Search for the cell housing the specified text and yield its [x, y] center coordinate. 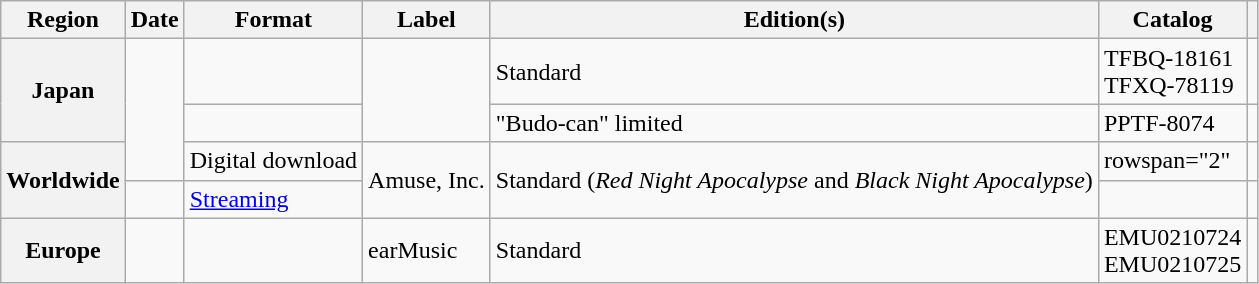
Japan [63, 90]
PPTF-8074 [1172, 123]
Region [63, 20]
rowspan="2" [1172, 161]
Label [427, 20]
"Budo-can" limited [794, 123]
Worldwide [63, 180]
Standard (Red Night Apocalypse and Black Night Apocalypse) [794, 180]
Digital download [273, 161]
Edition(s) [794, 20]
Streaming [273, 199]
Format [273, 20]
Date [154, 20]
earMusic [427, 250]
EMU0210724EMU0210725 [1172, 250]
Europe [63, 250]
Catalog [1172, 20]
Amuse, Inc. [427, 180]
TFBQ-18161TFXQ-78119 [1172, 72]
